Provide the (X, Y) coordinate of the cell's center where the given text is located.  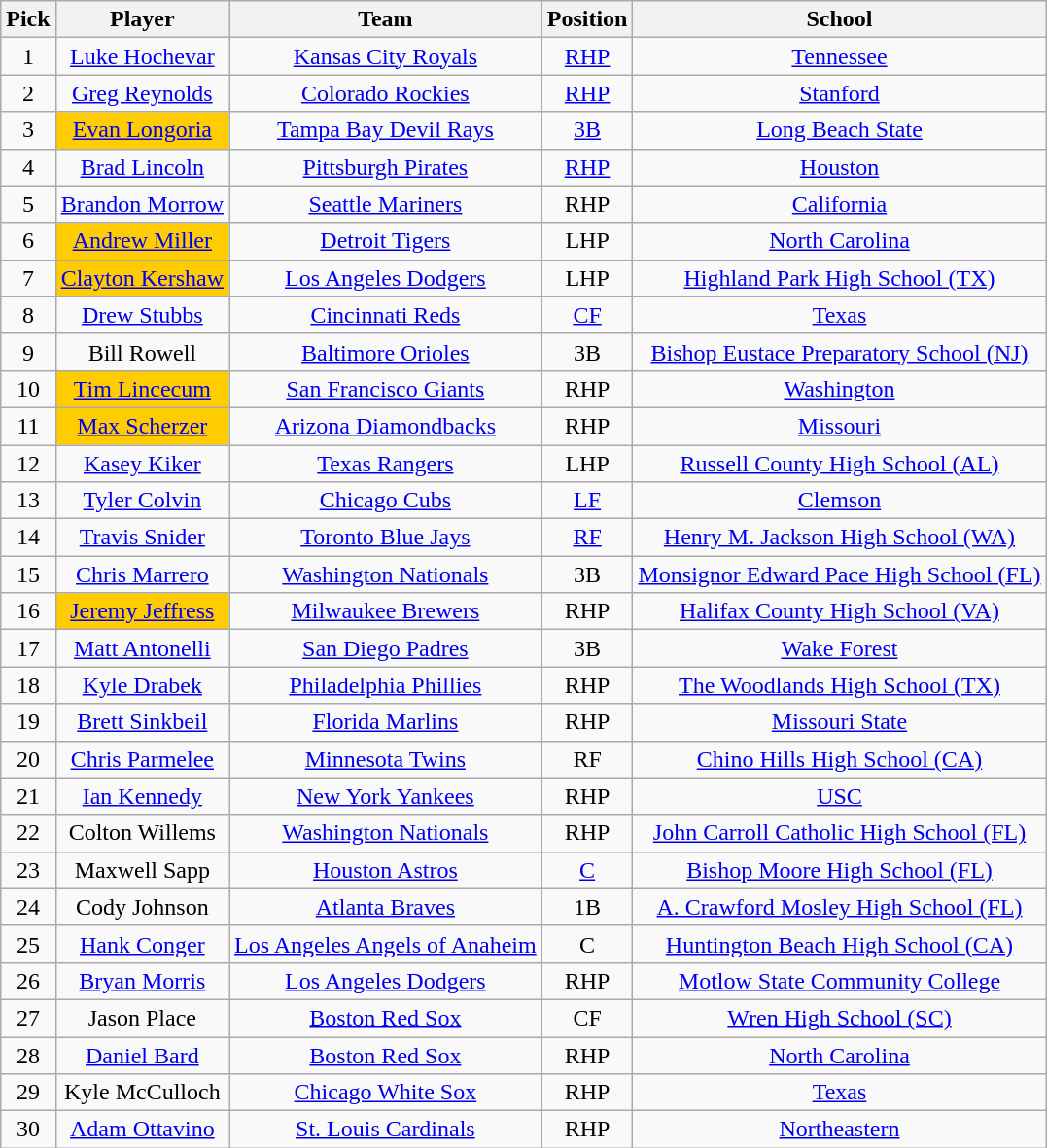
Evan Longoria (142, 130)
Kansas City Royals (386, 56)
12 (28, 464)
California (840, 204)
Milwaukee Brewers (386, 611)
Arizona Diamondbacks (386, 426)
San Diego Padres (386, 648)
29 (28, 1093)
22 (28, 833)
Colorado Rockies (386, 93)
1B (587, 907)
9 (28, 352)
School (840, 19)
Monsignor Edward Pace High School (FL) (840, 574)
21 (28, 796)
Toronto Blue Jays (386, 538)
11 (28, 426)
Missouri State (840, 722)
Andrew Miller (142, 241)
7 (28, 278)
Seattle Mariners (386, 204)
Brett Sinkbeil (142, 722)
Stanford (840, 93)
20 (28, 759)
14 (28, 538)
6 (28, 241)
Atlanta Braves (386, 907)
Player (142, 19)
Clayton Kershaw (142, 278)
Highland Park High School (TX) (840, 278)
Greg Reynolds (142, 93)
Kyle Drabek (142, 685)
Missouri (840, 426)
Bishop Moore High School (FL) (840, 870)
Bishop Eustace Preparatory School (NJ) (840, 352)
Tennessee (840, 56)
16 (28, 611)
Northeastern (840, 1130)
Colton Willems (142, 833)
Pick (28, 19)
30 (28, 1130)
Bill Rowell (142, 352)
Kasey Kiker (142, 464)
Texas Rangers (386, 464)
Tampa Bay Devil Rays (386, 130)
Luke Hochevar (142, 56)
27 (28, 1018)
Chris Marrero (142, 574)
Drew Stubbs (142, 315)
Detroit Tigers (386, 241)
25 (28, 944)
24 (28, 907)
Cincinnati Reds (386, 315)
LF (587, 501)
Tim Lincecum (142, 389)
Motlow State Community College (840, 981)
15 (28, 574)
Hank Conger (142, 944)
The Woodlands High School (TX) (840, 685)
8 (28, 315)
Chino Hills High School (CA) (840, 759)
Washington (840, 389)
26 (28, 981)
New York Yankees (386, 796)
4 (28, 167)
Pittsburgh Pirates (386, 167)
Henry M. Jackson High School (WA) (840, 538)
1 (28, 56)
13 (28, 501)
Travis Snider (142, 538)
Adam Ottavino (142, 1130)
Brandon Morrow (142, 204)
Wake Forest (840, 648)
28 (28, 1055)
Cody Johnson (142, 907)
Daniel Bard (142, 1055)
Kyle McCulloch (142, 1093)
Tyler Colvin (142, 501)
Brad Lincoln (142, 167)
2 (28, 93)
USC (840, 796)
Houston (840, 167)
Russell County High School (AL) (840, 464)
Philadelphia Phillies (386, 685)
Clemson (840, 501)
18 (28, 685)
Huntington Beach High School (CA) (840, 944)
5 (28, 204)
A. Crawford Mosley High School (FL) (840, 907)
17 (28, 648)
Matt Antonelli (142, 648)
Maxwell Sapp (142, 870)
Chris Parmelee (142, 759)
Baltimore Orioles (386, 352)
Minnesota Twins (386, 759)
Jeremy Jeffress (142, 611)
10 (28, 389)
Florida Marlins (386, 722)
Wren High School (SC) (840, 1018)
St. Louis Cardinals (386, 1130)
19 (28, 722)
Chicago White Sox (386, 1093)
Long Beach State (840, 130)
23 (28, 870)
3 (28, 130)
John Carroll Catholic High School (FL) (840, 833)
Bryan Morris (142, 981)
Team (386, 19)
Max Scherzer (142, 426)
Chicago Cubs (386, 501)
Halifax County High School (VA) (840, 611)
Position (587, 19)
Ian Kennedy (142, 796)
Houston Astros (386, 870)
Los Angeles Angels of Anaheim (386, 944)
San Francisco Giants (386, 389)
Jason Place (142, 1018)
